Pinpoint the cell where the given text exists, returning its [x, y] midpoint coordinate. 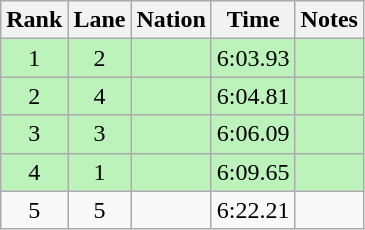
6:06.09 [253, 134]
Rank [34, 20]
Lane [100, 20]
6:04.81 [253, 96]
6:03.93 [253, 58]
Time [253, 20]
Nation [171, 20]
6:09.65 [253, 172]
6:22.21 [253, 210]
Notes [329, 20]
